Locate the cell with the specified text and output its (x, y) center coordinate. 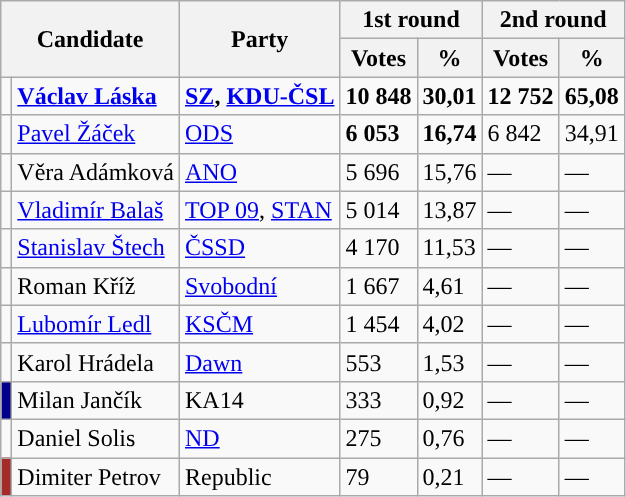
11,53 (450, 248)
Candidate (90, 39)
5 014 (378, 210)
ND (259, 438)
0,92 (450, 400)
2nd round (553, 20)
Stanislav Štech (96, 248)
275 (378, 438)
SZ, KDU-ČSL (259, 96)
Věra Adámková (96, 172)
Dimiter Petrov (96, 477)
Party (259, 39)
Karol Hrádela (96, 362)
Milan Jančík (96, 400)
65,08 (592, 96)
4 170 (378, 248)
Svobodní (259, 286)
1,53 (450, 362)
Vladimír Balaš (96, 210)
ANO (259, 172)
1 454 (378, 324)
Roman Kříž (96, 286)
12 752 (520, 96)
30,01 (450, 96)
34,91 (592, 134)
0,76 (450, 438)
1 667 (378, 286)
10 848 (378, 96)
Lubomír Ledl (96, 324)
Daniel Solis (96, 438)
ODS (259, 134)
ČSSD (259, 248)
6 053 (378, 134)
553 (378, 362)
Pavel Žáček (96, 134)
TOP 09, STAN (259, 210)
15,76 (450, 172)
13,87 (450, 210)
4,02 (450, 324)
333 (378, 400)
Dawn (259, 362)
Václav Láska (96, 96)
KSČM (259, 324)
16,74 (450, 134)
4,61 (450, 286)
6 842 (520, 134)
79 (378, 477)
KA14 (259, 400)
Republic (259, 477)
0,21 (450, 477)
5 696 (378, 172)
1st round (411, 20)
